Return the (x, y) coordinate for the center point of the cell that contains the specified text.  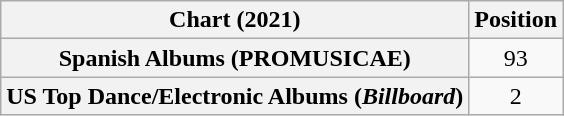
Position (516, 20)
Chart (2021) (235, 20)
2 (516, 96)
Spanish Albums (PROMUSICAE) (235, 58)
93 (516, 58)
US Top Dance/Electronic Albums (Billboard) (235, 96)
